Identify which cell holds the provided text, then report its [x, y] central coordinate. 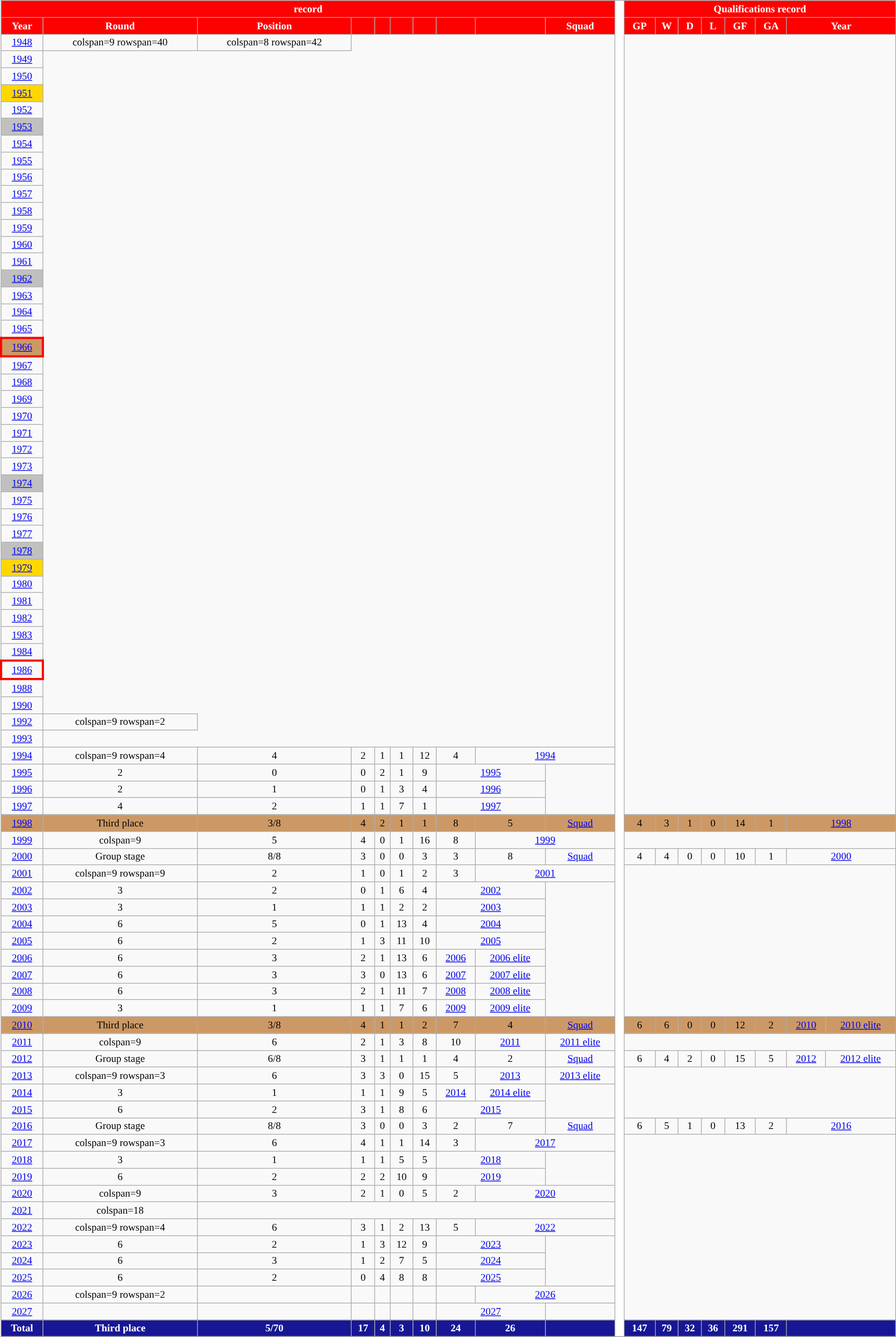
1953 [22, 127]
1954 [22, 144]
L [713, 26]
GP [640, 26]
2008 elite [510, 991]
1969 [22, 399]
1984 [22, 652]
W [666, 26]
1967 [22, 365]
2013 elite [580, 1076]
2021 [22, 1211]
1962 [22, 278]
1970 [22, 416]
147 [640, 1328]
1964 [22, 312]
1949 [22, 60]
1966 [22, 347]
1955 [22, 161]
1974 [22, 484]
1963 [22, 295]
6/8 [274, 1059]
1957 [22, 194]
1950 [22, 77]
1958 [22, 211]
1990 [22, 705]
1977 [22, 534]
GA [771, 26]
1980 [22, 584]
1986 [22, 670]
1972 [22, 450]
1993 [22, 739]
GF [740, 26]
32 [690, 1328]
1948 [22, 43]
record [308, 9]
1979 [22, 568]
2014 elite [510, 1093]
1951 [22, 93]
Round [120, 26]
291 [740, 1328]
colspan=9 rowspan=40 [120, 43]
2006 elite [510, 958]
1959 [22, 228]
1981 [22, 601]
colspan=8 rowspan=42 [274, 43]
1965 [22, 329]
1971 [22, 433]
1960 [22, 245]
Position [274, 26]
79 [666, 1328]
2007 elite [510, 975]
1973 [22, 467]
2010 elite [861, 1025]
colspan=9 rowspan=9 [120, 874]
26 [510, 1328]
D [690, 26]
1961 [22, 262]
24 [456, 1328]
colspan=18 [120, 1211]
1976 [22, 517]
2011 elite [580, 1042]
2012 elite [861, 1059]
17 [363, 1328]
157 [771, 1328]
Total [22, 1328]
1992 [22, 722]
1988 [22, 688]
2009 elite [510, 1008]
1952 [22, 110]
1978 [22, 551]
1956 [22, 177]
36 [713, 1328]
1968 [22, 382]
1975 [22, 500]
Qualifications record [760, 9]
1982 [22, 618]
16 [424, 840]
5/70 [274, 1328]
1983 [22, 635]
